Locate the cell with the specified text and output its (x, y) center coordinate. 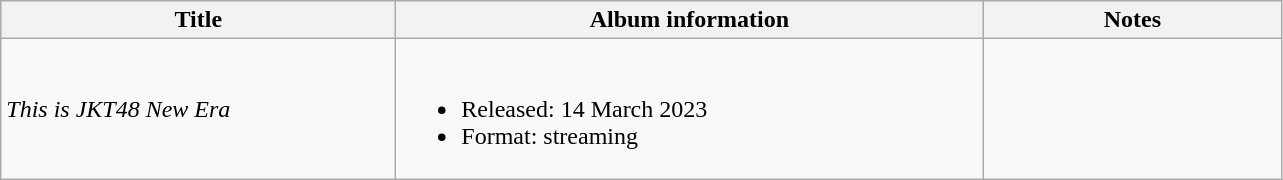
Album information (690, 20)
Released: 14 March 2023Format: streaming (690, 109)
This is JKT48 New Era (198, 109)
Notes (1132, 20)
Title (198, 20)
